Provide the (x, y) coordinate of the cell's center where the given text is located.  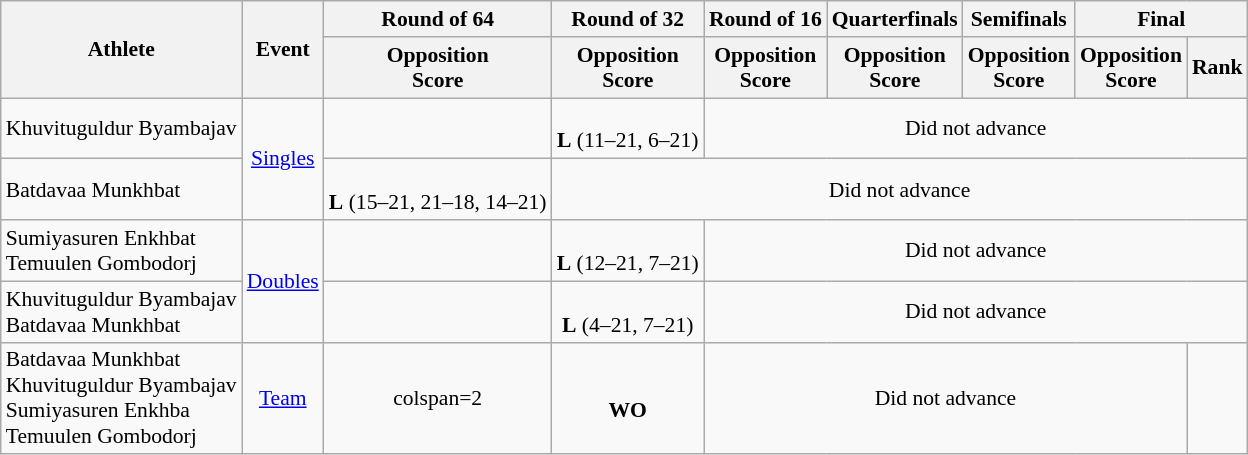
Doubles (283, 281)
Round of 32 (628, 19)
L (4–21, 7–21) (628, 312)
Singles (283, 159)
Quarterfinals (895, 19)
L (11–21, 6–21) (628, 128)
Team (283, 398)
L (12–21, 7–21) (628, 250)
Round of 64 (438, 19)
Khuvituguldur Byambajav (122, 128)
Round of 16 (766, 19)
Athlete (122, 50)
colspan=2 (438, 398)
Rank (1218, 68)
Final (1162, 19)
WO (628, 398)
Event (283, 50)
Semifinals (1019, 19)
Batdavaa MunkhbatKhuvituguldur ByambajavSumiyasuren EnkhbaTemuulen Gombodorj (122, 398)
Sumiyasuren Enkhbat Temuulen Gombodorj (122, 250)
L (15–21, 21–18, 14–21) (438, 190)
Khuvituguldur Byambajav Batdavaa Munkhbat (122, 312)
Batdavaa Munkhbat (122, 190)
